Return (x, y) of the center of cell containing provided text 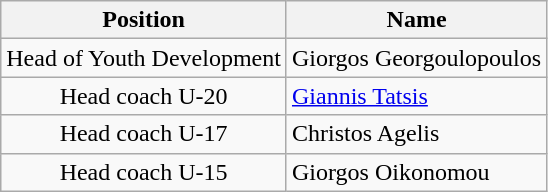
Christos Agelis (416, 134)
Giorgos Oikonomou (416, 172)
Position (144, 20)
Head coach U-20 (144, 96)
Giannis Tatsis (416, 96)
Head of Youth Development (144, 58)
Head coach U-17 (144, 134)
Giorgos Georgoulopoulos (416, 58)
Name (416, 20)
Head coach U-15 (144, 172)
